Search for the cell housing the specified text and yield its (x, y) center coordinate. 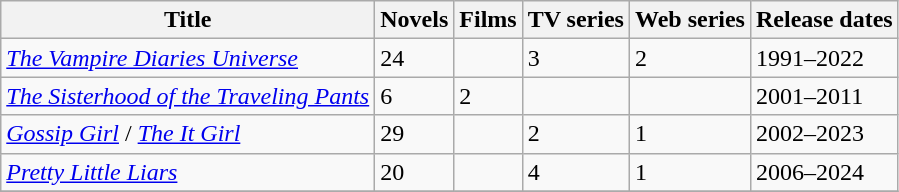
TV series (576, 20)
Release dates (824, 20)
20 (414, 172)
Pretty Little Liars (188, 172)
3 (576, 58)
Gossip Girl / The It Girl (188, 134)
The Vampire Diaries Universe (188, 58)
Web series (690, 20)
24 (414, 58)
1991–2022 (824, 58)
Novels (414, 20)
2001–2011 (824, 96)
2006–2024 (824, 172)
29 (414, 134)
2002–2023 (824, 134)
Films (488, 20)
Title (188, 20)
6 (414, 96)
4 (576, 172)
The Sisterhood of the Traveling Pants (188, 96)
